Return [X, Y] of the center of cell containing provided text 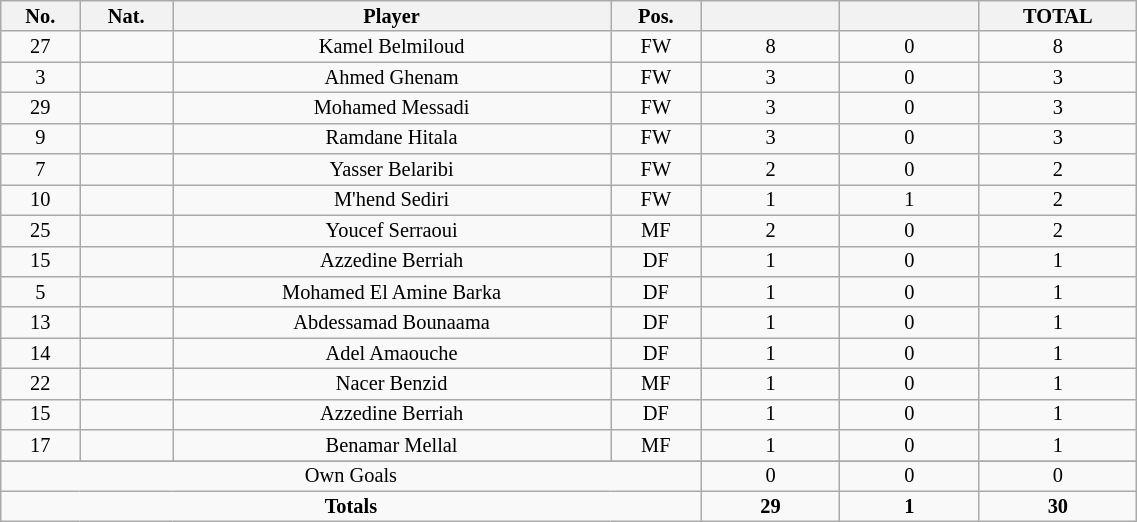
TOTAL [1058, 16]
Mohamed Messadi [392, 108]
17 [40, 446]
Mohamed El Amine Barka [392, 292]
Adel Amaouche [392, 354]
Youcef Serraoui [392, 230]
No. [40, 16]
M'hend Sediri [392, 200]
Yasser Belaribi [392, 170]
30 [1058, 506]
Benamar Mellal [392, 446]
Kamel Belmiloud [392, 46]
27 [40, 46]
Nacer Benzid [392, 384]
5 [40, 292]
13 [40, 322]
Pos. [656, 16]
22 [40, 384]
Abdessamad Bounaama [392, 322]
Ahmed Ghenam [392, 78]
Nat. [126, 16]
Player [392, 16]
9 [40, 138]
14 [40, 354]
25 [40, 230]
Ramdane Hitala [392, 138]
Own Goals [351, 476]
10 [40, 200]
Totals [351, 506]
7 [40, 170]
